Find where the given text appears and provide that cell's center as (X, Y) coordinate. 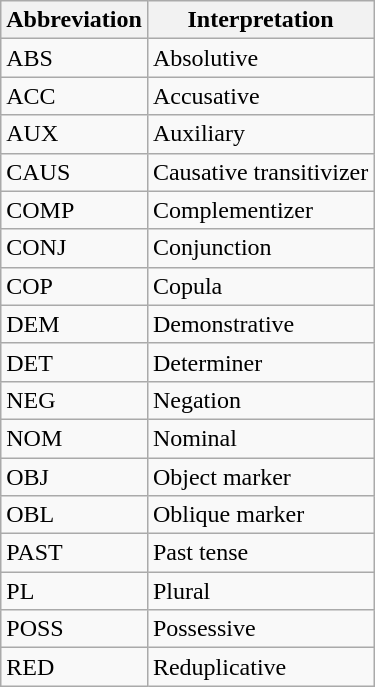
OBJ (74, 477)
NOM (74, 438)
PAST (74, 553)
Past tense (260, 553)
Object marker (260, 477)
DEM (74, 324)
Negation (260, 400)
Oblique marker (260, 515)
ABS (74, 58)
Accusative (260, 96)
POSS (74, 629)
Interpretation (260, 20)
COP (74, 286)
Abbreviation (74, 20)
AUX (74, 134)
Reduplicative (260, 667)
PL (74, 591)
ACC (74, 96)
OBL (74, 515)
Causative transitivizer (260, 172)
Determiner (260, 362)
Conjunction (260, 248)
RED (74, 667)
NEG (74, 400)
Nominal (260, 438)
CAUS (74, 172)
Possessive (260, 629)
CONJ (74, 248)
DET (74, 362)
Plural (260, 591)
Complementizer (260, 210)
Demonstrative (260, 324)
Auxiliary (260, 134)
COMP (74, 210)
Copula (260, 286)
Absolutive (260, 58)
